Output the (x, y) coordinate of the center of the cell containing the given text.  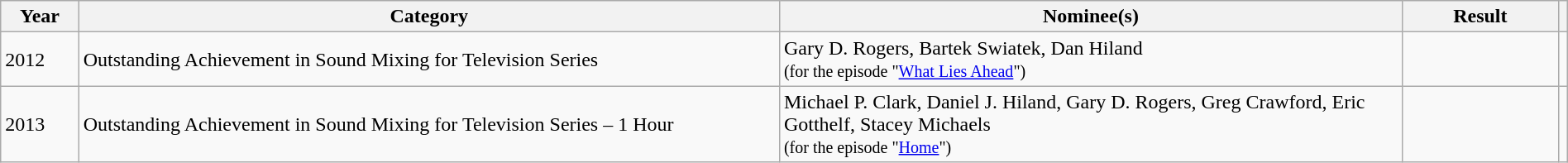
Michael P. Clark, Daniel J. Hiland, Gary D. Rogers, Greg Crawford, Eric Gotthelf, Stacey Michaels (for the episode "Home") (1090, 124)
Category (428, 17)
Year (40, 17)
Nominee(s) (1090, 17)
Result (1480, 17)
2012 (40, 60)
2013 (40, 124)
Outstanding Achievement in Sound Mixing for Television Series (428, 60)
Gary D. Rogers, Bartek Swiatek, Dan Hiland (for the episode "What Lies Ahead") (1090, 60)
Outstanding Achievement in Sound Mixing for Television Series – 1 Hour (428, 124)
